Detect which cell encompasses the target text, then output its [X, Y] center coordinate. 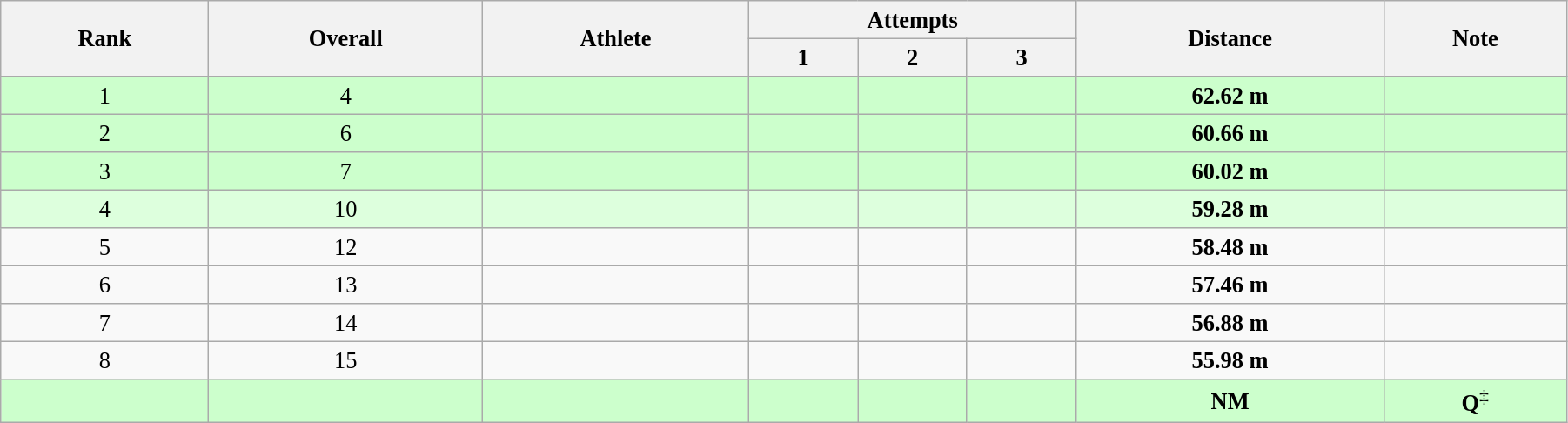
Rank [104, 38]
14 [346, 323]
55.98 m [1230, 360]
Distance [1230, 38]
Athlete [616, 38]
15 [346, 360]
10 [346, 209]
60.66 m [1230, 133]
12 [346, 247]
57.46 m [1230, 285]
Attempts [912, 19]
Q‡ [1475, 400]
59.28 m [1230, 209]
8 [104, 360]
13 [346, 285]
60.02 m [1230, 171]
58.48 m [1230, 247]
Overall [346, 38]
62.62 m [1230, 95]
56.88 m [1230, 323]
Note [1475, 38]
NM [1230, 400]
5 [104, 247]
